Return the [x, y] coordinate for the center point of the cell that contains the specified text.  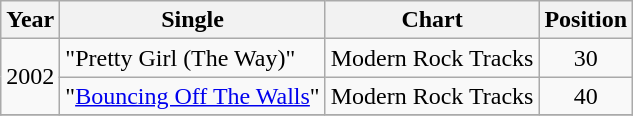
40 [586, 96]
30 [586, 58]
Single [192, 20]
2002 [30, 77]
"Bouncing Off The Walls" [192, 96]
Chart [432, 20]
"Pretty Girl (The Way)" [192, 58]
Year [30, 20]
Position [586, 20]
